Return [x, y] of the center of cell containing provided text 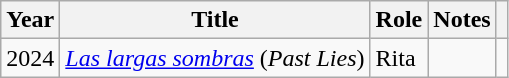
Title [215, 20]
Role [399, 20]
Year [30, 20]
Rita [399, 58]
2024 [30, 58]
Notes [462, 20]
Las largas sombras (Past Lies) [215, 58]
